Find where the given text appears and provide that cell's center as [x, y] coordinate. 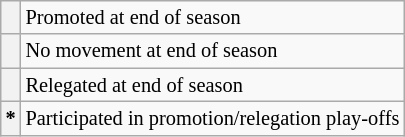
Participated in promotion/relegation play-offs [213, 118]
Promoted at end of season [213, 17]
No movement at end of season [213, 51]
* [11, 118]
Relegated at end of season [213, 85]
